Extract the (x, y) coordinate from the center of the cell holding the provided text.  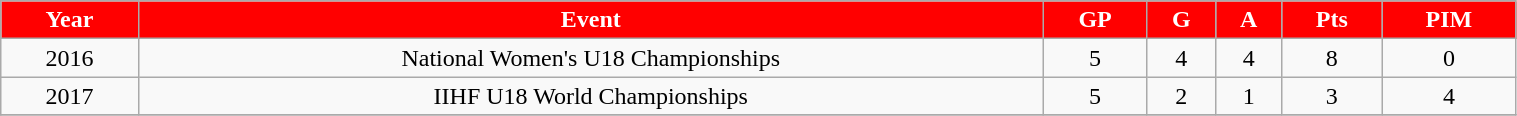
Pts (1332, 20)
Event (591, 20)
IIHF U18 World Championships (591, 96)
2 (1182, 96)
3 (1332, 96)
National Women's U18 Championships (591, 58)
G (1182, 20)
A (1249, 20)
8 (1332, 58)
0 (1449, 58)
PIM (1449, 20)
2017 (70, 96)
GP (1096, 20)
1 (1249, 96)
2016 (70, 58)
Year (70, 20)
